From the cell containing the given text, extract its center point as [x, y] coordinate. 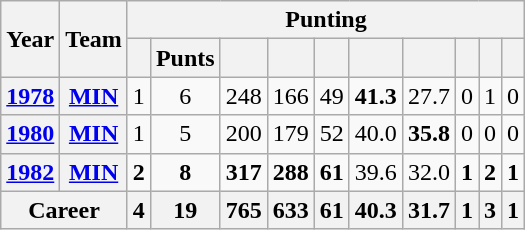
1980 [30, 134]
Punts [185, 58]
Punting [326, 20]
27.7 [428, 96]
31.7 [428, 210]
40.0 [376, 134]
40.3 [376, 210]
166 [290, 96]
Year [30, 39]
288 [290, 172]
35.8 [428, 134]
6 [185, 96]
8 [185, 172]
39.6 [376, 172]
52 [332, 134]
248 [244, 96]
633 [290, 210]
200 [244, 134]
1982 [30, 172]
4 [138, 210]
41.3 [376, 96]
179 [290, 134]
317 [244, 172]
49 [332, 96]
3 [490, 210]
5 [185, 134]
Team [94, 39]
32.0 [428, 172]
1978 [30, 96]
Career [64, 210]
19 [185, 210]
765 [244, 210]
